Determine the [x, y] coordinate at the center of the cell enclosing the given text.  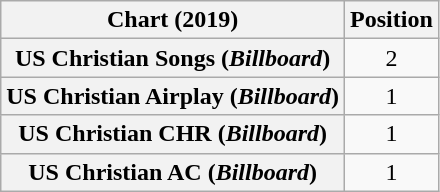
US Christian AC (Billboard) [173, 172]
US Christian CHR (Billboard) [173, 134]
Position [392, 20]
Chart (2019) [173, 20]
2 [392, 58]
US Christian Songs (Billboard) [173, 58]
US Christian Airplay (Billboard) [173, 96]
